Determine the (X, Y) coordinate at the center of the cell enclosing the given text.  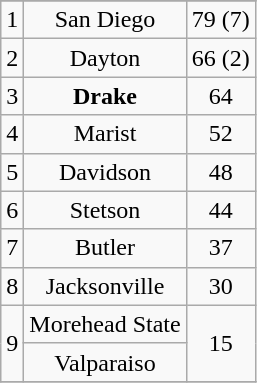
2 (12, 58)
48 (220, 172)
Morehead State (105, 324)
79 (7) (220, 20)
5 (12, 172)
3 (12, 96)
Drake (105, 96)
Davidson (105, 172)
San Diego (105, 20)
37 (220, 248)
8 (12, 286)
Marist (105, 134)
44 (220, 210)
Valparaiso (105, 362)
7 (12, 248)
4 (12, 134)
Jacksonville (105, 286)
64 (220, 96)
66 (2) (220, 58)
15 (220, 343)
6 (12, 210)
1 (12, 20)
9 (12, 343)
52 (220, 134)
Butler (105, 248)
Stetson (105, 210)
30 (220, 286)
Dayton (105, 58)
